Output the (x, y) coordinate of the center of the cell containing the given text.  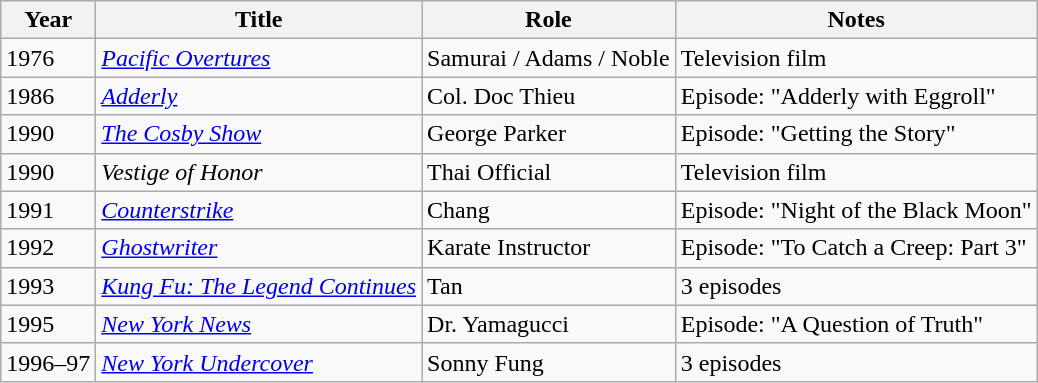
Kung Fu: The Legend Continues (259, 286)
Dr. Yamagucci (549, 324)
New York News (259, 324)
Tan (549, 286)
Episode: "Adderly with Eggroll" (856, 96)
Episode: "To Catch a Creep: Part 3" (856, 248)
George Parker (549, 134)
Vestige of Honor (259, 172)
Samurai / Adams / Noble (549, 58)
1986 (48, 96)
The Cosby Show (259, 134)
Ghostwriter (259, 248)
Thai Official (549, 172)
Col. Doc Thieu (549, 96)
New York Undercover (259, 362)
Role (549, 20)
1991 (48, 210)
Episode: "Getting the Story" (856, 134)
Sonny Fung (549, 362)
Adderly (259, 96)
Chang (549, 210)
Pacific Overtures (259, 58)
1995 (48, 324)
Counterstrike (259, 210)
Episode: "A Question of Truth" (856, 324)
Episode: "Night of the Black Moon" (856, 210)
1996–97 (48, 362)
Notes (856, 20)
Year (48, 20)
1992 (48, 248)
1976 (48, 58)
Title (259, 20)
Karate Instructor (549, 248)
1993 (48, 286)
